Return the [x, y] coordinate for the center point of the cell that contains the specified text.  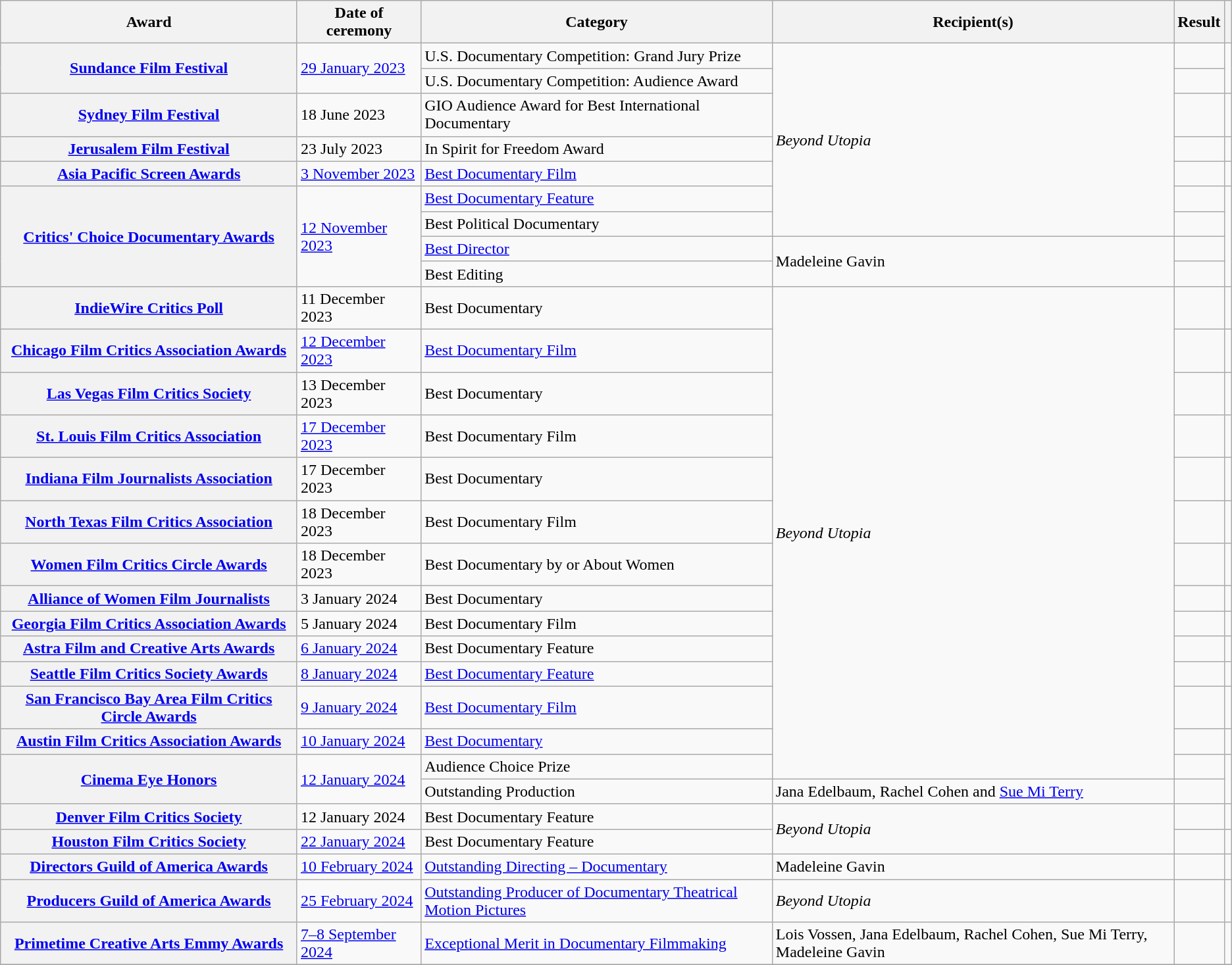
Exceptional Merit in Documentary Filmmaking [597, 943]
23 July 2023 [359, 149]
U.S. Documentary Competition: Grand Jury Prize [597, 56]
Category [597, 22]
Lois Vossen, Jana Edelbaum, Rachel Cohen, Sue Mi Terry, Madeleine Gavin [973, 943]
Critics' Choice Documentary Awards [149, 236]
5 January 2024 [359, 624]
Best Editing [597, 274]
3 November 2023 [359, 174]
In Spirit for Freedom Award [597, 149]
18 June 2023 [359, 114]
13 December 2023 [359, 393]
San Francisco Bay Area Film Critics Circle Awards [149, 708]
Result [1199, 22]
Producers Guild of America Awards [149, 900]
3 January 2024 [359, 599]
10 January 2024 [359, 741]
12 December 2023 [359, 350]
Chicago Film Critics Association Awards [149, 350]
10 February 2024 [359, 866]
Sundance Film Festival [149, 68]
Jerusalem Film Festival [149, 149]
Best Documentary by or About Women [597, 564]
11 December 2023 [359, 308]
22 January 2024 [359, 841]
Best Director [597, 249]
Las Vegas Film Critics Society [149, 393]
Primetime Creative Arts Emmy Awards [149, 943]
Recipient(s) [973, 22]
Asia Pacific Screen Awards [149, 174]
Best Political Documentary [597, 224]
Cinema Eye Honors [149, 779]
Date of ceremony [359, 22]
6 January 2024 [359, 649]
Sydney Film Festival [149, 114]
GIO Audience Award for Best International Documentary [597, 114]
Directors Guild of America Awards [149, 866]
8 January 2024 [359, 674]
Outstanding Production [597, 791]
Outstanding Producer of Documentary Theatrical Motion Pictures [597, 900]
North Texas Film Critics Association [149, 522]
St. Louis Film Critics Association [149, 437]
Denver Film Critics Society [149, 816]
9 January 2024 [359, 708]
Outstanding Directing – Documentary [597, 866]
Award [149, 22]
Georgia Film Critics Association Awards [149, 624]
Alliance of Women Film Journalists [149, 599]
Austin Film Critics Association Awards [149, 741]
U.S. Documentary Competition: Audience Award [597, 81]
Astra Film and Creative Arts Awards [149, 649]
29 January 2023 [359, 68]
Jana Edelbaum, Rachel Cohen and Sue Mi Terry [973, 791]
7–8 September 2024 [359, 943]
12 November 2023 [359, 236]
Women Film Critics Circle Awards [149, 564]
Audience Choice Prize [597, 766]
25 February 2024 [359, 900]
IndieWire Critics Poll [149, 308]
Houston Film Critics Society [149, 841]
Indiana Film Journalists Association [149, 479]
Seattle Film Critics Society Awards [149, 674]
